Detect which cell encompasses the target text, then output its [X, Y] center coordinate. 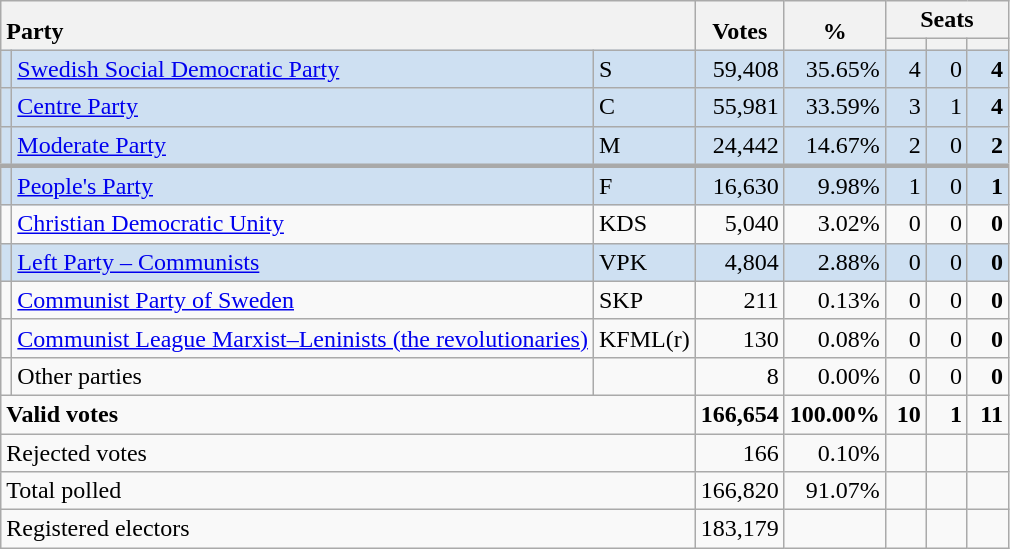
SKP [644, 300]
M [644, 146]
Seats [946, 20]
VPK [644, 262]
166 [740, 453]
4,804 [740, 262]
9.98% [834, 186]
Left Party – Communists [303, 262]
0.10% [834, 453]
14.67% [834, 146]
Total polled [348, 491]
Registered electors [348, 529]
C [644, 107]
KDS [644, 224]
Swedish Social Democratic Party [303, 69]
166,654 [740, 414]
Communist Party of Sweden [303, 300]
% [834, 26]
Communist League Marxist–Leninists (the revolutionaries) [303, 338]
People's Party [303, 186]
Votes [740, 26]
F [644, 186]
35.65% [834, 69]
Party [348, 26]
0.13% [834, 300]
3.02% [834, 224]
16,630 [740, 186]
0.08% [834, 338]
33.59% [834, 107]
0.00% [834, 376]
Christian Democratic Unity [303, 224]
S [644, 69]
166,820 [740, 491]
11 [988, 414]
91.07% [834, 491]
3 [906, 107]
211 [740, 300]
Valid votes [348, 414]
Other parties [303, 376]
59,408 [740, 69]
Moderate Party [303, 146]
100.00% [834, 414]
24,442 [740, 146]
183,179 [740, 529]
Centre Party [303, 107]
55,981 [740, 107]
Rejected votes [348, 453]
8 [740, 376]
2.88% [834, 262]
10 [906, 414]
130 [740, 338]
5,040 [740, 224]
KFML(r) [644, 338]
